Scan for the cell matching the given text and deliver its [X, Y] coordinate at center. 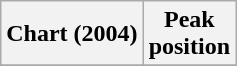
Peakposition [189, 34]
Chart (2004) [72, 34]
